Find where the given text appears and provide that cell's center as [x, y] coordinate. 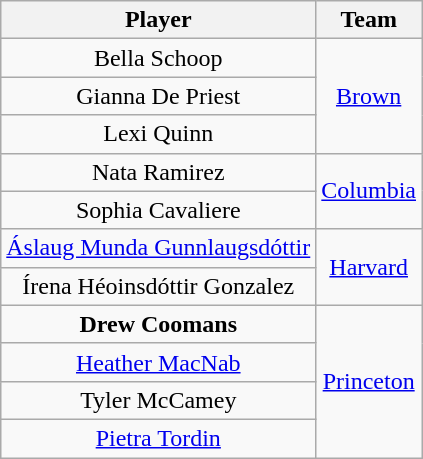
Pietra Tordin [158, 438]
Team [369, 20]
Gianna De Priest [158, 96]
Nata Ramirez [158, 172]
Lexi Quinn [158, 134]
Columbia [369, 191]
Sophia Cavaliere [158, 210]
Drew Coomans [158, 324]
Heather MacNab [158, 362]
Player [158, 20]
Írena Héoinsdóttir Gonzalez [158, 286]
Brown [369, 96]
Princeton [369, 381]
Bella Schoop [158, 58]
Harvard [369, 267]
Áslaug Munda Gunnlaugsdóttir [158, 248]
Tyler McCamey [158, 400]
